Extract the [x, y] coordinate from the center of the cell holding the provided text.  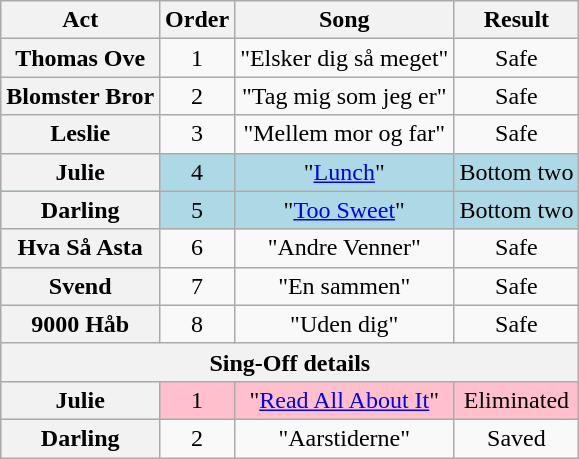
"Mellem mor og far" [344, 134]
Leslie [80, 134]
Thomas Ove [80, 58]
"Aarstiderne" [344, 438]
Order [198, 20]
"Lunch" [344, 172]
Saved [516, 438]
Act [80, 20]
5 [198, 210]
"En sammen" [344, 286]
Result [516, 20]
7 [198, 286]
3 [198, 134]
Sing-Off details [290, 362]
8 [198, 324]
Svend [80, 286]
6 [198, 248]
"Read All About It" [344, 400]
"Andre Venner" [344, 248]
Hva Så Asta [80, 248]
Song [344, 20]
Blomster Bror [80, 96]
"Tag mig som jeg er" [344, 96]
"Elsker dig så meget" [344, 58]
4 [198, 172]
"Too Sweet" [344, 210]
9000 Håb [80, 324]
Eliminated [516, 400]
"Uden dig" [344, 324]
